Extract the (X, Y) coordinate from the center of the cell holding the provided text.  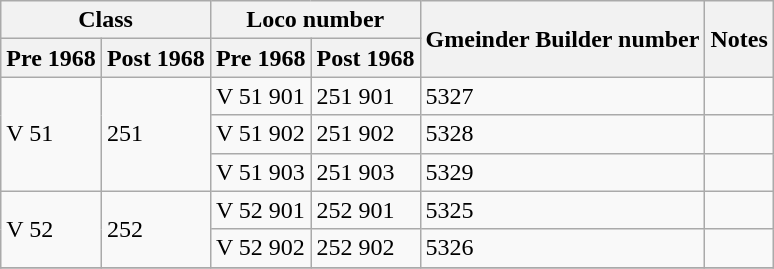
252 901 (366, 210)
252 902 (366, 248)
251 903 (366, 172)
Gmeinder Builder number (562, 39)
V 51 903 (260, 172)
V 51 901 (260, 96)
251 901 (366, 96)
5329 (562, 172)
Loco number (315, 20)
V 52 902 (260, 248)
252 (156, 229)
V 52 (52, 229)
Notes (739, 39)
251 902 (366, 134)
V 51 (52, 134)
5326 (562, 248)
V 52 901 (260, 210)
251 (156, 134)
5327 (562, 96)
Class (106, 20)
5328 (562, 134)
5325 (562, 210)
V 51 902 (260, 134)
